Return [x, y] of the center of cell containing provided text 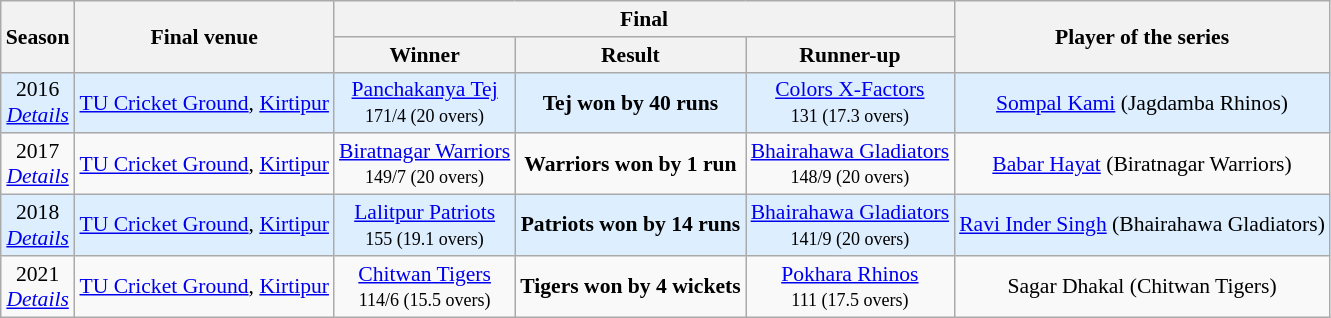
Season [38, 36]
2018Details [38, 226]
Winner [424, 55]
Ravi Inder Singh (Bhairahawa Gladiators) [1142, 226]
Final venue [204, 36]
Patriots won by 14 runs [630, 226]
2016Details [38, 102]
2017Details [38, 164]
Biratnagar Warriors 149/7 (20 overs) [424, 164]
Sagar Dhakal (Chitwan Tigers) [1142, 286]
Panchakanya Tej 171/4 (20 overs) [424, 102]
Final [644, 19]
Sompal Kami (Jagdamba Rhinos) [1142, 102]
Colors X-Factors131 (17.3 overs) [850, 102]
Lalitpur Patriots 155 (19.1 overs) [424, 226]
Player of the series [1142, 36]
Babar Hayat (Biratnagar Warriors) [1142, 164]
Chitwan Tigers114/6 (15.5 overs) [424, 286]
Pokhara Rhinos111 (17.5 overs) [850, 286]
Tigers won by 4 wickets [630, 286]
Runner-up [850, 55]
2021Details [38, 286]
Bhairahawa Gladiators141/9 (20 overs) [850, 226]
Tej won by 40 runs [630, 102]
Result [630, 55]
Bhairahawa Gladiators148/9 (20 overs) [850, 164]
Warriors won by 1 run [630, 164]
